Capture the cell that displays the provided text and extract its [X, Y] central coordinate. 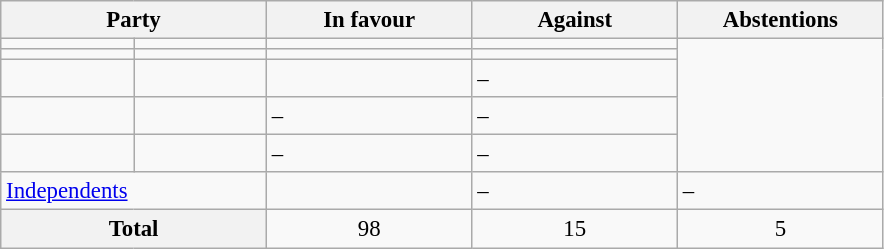
Abstentions [781, 20]
Independents [134, 191]
Party [134, 20]
Total [134, 229]
98 [369, 229]
Against [575, 20]
15 [575, 229]
In favour [369, 20]
5 [781, 229]
